Detect which cell encompasses the target text, then output its [x, y] center coordinate. 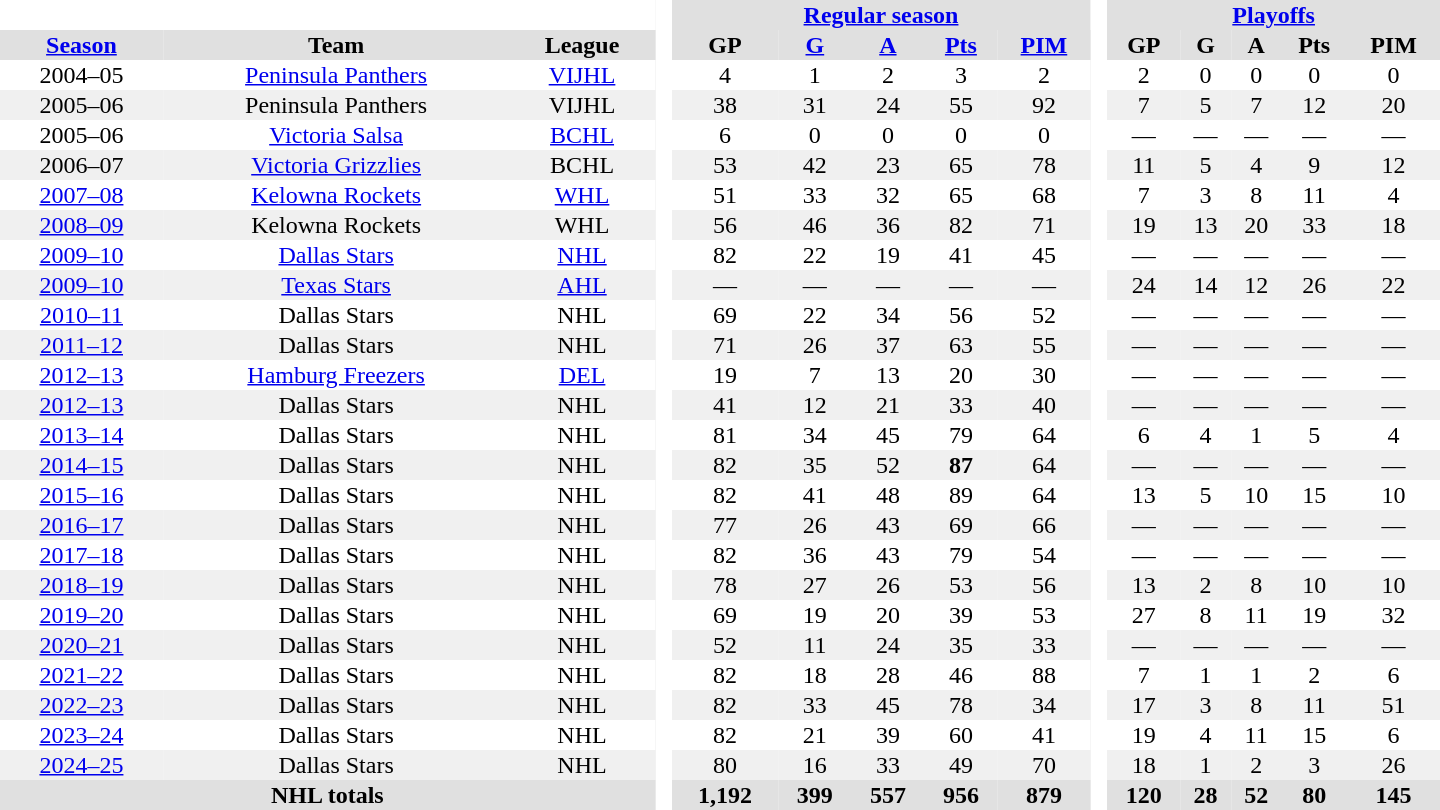
16 [814, 765]
49 [960, 765]
2020–21 [82, 645]
87 [960, 465]
2017–18 [82, 555]
31 [814, 105]
42 [814, 165]
2008–09 [82, 225]
2013–14 [82, 435]
30 [1044, 375]
2018–19 [82, 585]
2022–23 [82, 705]
Regular season [882, 15]
68 [1044, 195]
2006–07 [82, 165]
2007–08 [82, 195]
2010–11 [82, 315]
81 [726, 435]
Playoffs [1274, 15]
40 [1044, 405]
145 [1394, 795]
23 [888, 165]
557 [888, 795]
48 [888, 495]
2023–24 [82, 735]
54 [1044, 555]
399 [814, 795]
92 [1044, 105]
2015–16 [82, 495]
NHL totals [328, 795]
2014–15 [82, 465]
66 [1044, 525]
2021–22 [82, 675]
77 [726, 525]
AHL [582, 285]
Team [336, 45]
120 [1144, 795]
14 [1206, 285]
2024–25 [82, 765]
70 [1044, 765]
879 [1044, 795]
17 [1144, 705]
60 [960, 735]
38 [726, 105]
2011–12 [82, 345]
1,192 [726, 795]
League [582, 45]
Season [82, 45]
Victoria Grizzlies [336, 165]
63 [960, 345]
9 [1314, 165]
89 [960, 495]
956 [960, 795]
Victoria Salsa [336, 135]
DEL [582, 375]
2016–17 [82, 525]
2019–20 [82, 615]
37 [888, 345]
2004–05 [82, 75]
88 [1044, 675]
Texas Stars [336, 285]
Hamburg Freezers [336, 375]
